Return [x, y] of the center of cell containing provided text 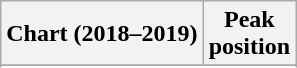
Chart (2018–2019) [102, 34]
Peakposition [249, 34]
